Pinpoint the cell where the given text exists, returning its [x, y] midpoint coordinate. 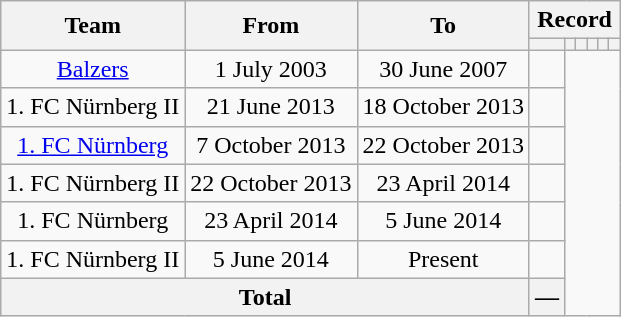
18 October 2013 [443, 107]
30 June 2007 [443, 69]
Team [93, 26]
7 October 2013 [271, 145]
21 June 2013 [271, 107]
— [546, 297]
Total [266, 297]
To [443, 26]
Balzers [93, 69]
1 July 2003 [271, 69]
From [271, 26]
Record [574, 20]
Present [443, 259]
